Extract the (X, Y) coordinate from the center of the cell holding the provided text.  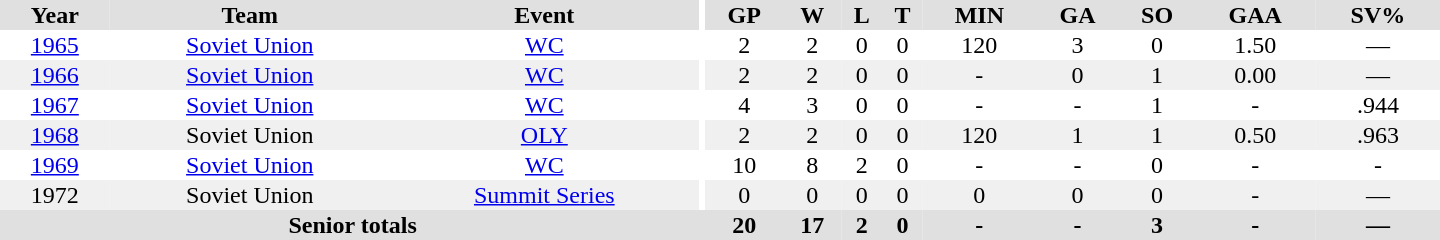
1968 (55, 135)
1.50 (1256, 45)
.963 (1378, 135)
1969 (55, 165)
Event (544, 15)
.944 (1378, 105)
0.50 (1256, 135)
W (812, 15)
MIN (980, 15)
0.00 (1256, 75)
4 (744, 105)
SO (1156, 15)
T (902, 15)
1967 (55, 105)
GP (744, 15)
Senior totals (352, 225)
Year (55, 15)
1972 (55, 195)
Summit Series (544, 195)
20 (744, 225)
SV% (1378, 15)
10 (744, 165)
17 (812, 225)
OLY (544, 135)
1965 (55, 45)
L (862, 15)
8 (812, 165)
GA (1078, 15)
GAA (1256, 15)
1966 (55, 75)
Team (250, 15)
